Locate the cell with the specified text and output its [x, y] center coordinate. 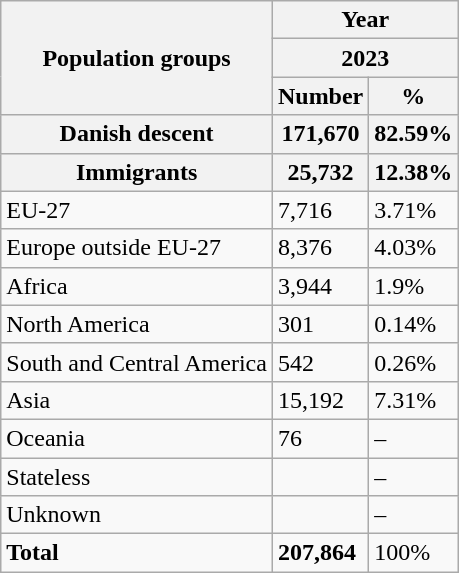
Population groups [137, 58]
171,670 [320, 134]
7,716 [320, 210]
Oceania [137, 438]
North America [137, 324]
15,192 [320, 400]
0.26% [414, 362]
Europe outside EU-27 [137, 248]
Year [364, 20]
3,944 [320, 286]
Immigrants [137, 172]
3.71% [414, 210]
25,732 [320, 172]
8,376 [320, 248]
Africa [137, 286]
Stateless [137, 477]
12.38% [414, 172]
Unknown [137, 515]
Danish descent [137, 134]
% [414, 96]
82.59% [414, 134]
Number [320, 96]
7.31% [414, 400]
207,864 [320, 553]
1.9% [414, 286]
South and Central America [137, 362]
301 [320, 324]
2023 [364, 58]
Asia [137, 400]
4.03% [414, 248]
100% [414, 553]
Total [137, 553]
76 [320, 438]
542 [320, 362]
EU-27 [137, 210]
0.14% [414, 324]
